Search for the cell housing the specified text and yield its [X, Y] center coordinate. 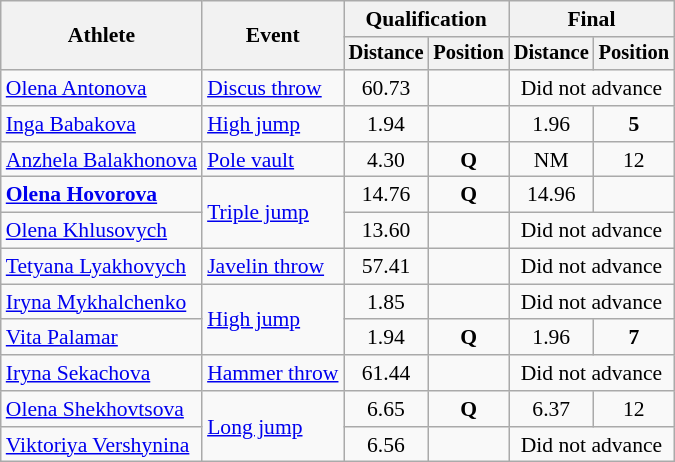
Pole vault [272, 160]
Triple jump [272, 212]
4.30 [386, 160]
Inga Babakova [102, 124]
7 [634, 338]
Athlete [102, 36]
Tetyana Lyakhovych [102, 267]
Qualification [426, 19]
57.41 [386, 267]
Iryna Mykhalchenko [102, 302]
60.73 [386, 88]
14.96 [552, 195]
Olena Khlusovych [102, 231]
Anzhela Balakhonova [102, 160]
1.85 [386, 302]
6.37 [552, 409]
5 [634, 124]
Javelin throw [272, 267]
Vita Palamar [102, 338]
Discus throw [272, 88]
13.60 [386, 231]
NM [552, 160]
Long jump [272, 426]
Event [272, 36]
Final [592, 19]
6.65 [386, 409]
Hammer throw [272, 373]
61.44 [386, 373]
Olena Shekhovtsova [102, 409]
14.76 [386, 195]
Iryna Sekachova [102, 373]
Olena Hovorova [102, 195]
Olena Antonova [102, 88]
